Provide the [x, y] coordinate of the cell's center where the given text is located.  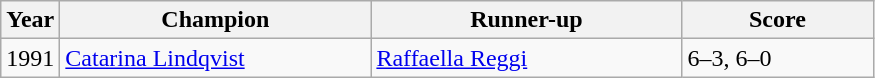
Runner-up [526, 20]
Score [778, 20]
Year [30, 20]
Catarina Lindqvist [216, 58]
6–3, 6–0 [778, 58]
Champion [216, 20]
1991 [30, 58]
Raffaella Reggi [526, 58]
